Locate the cell with the specified text and output its (X, Y) center coordinate. 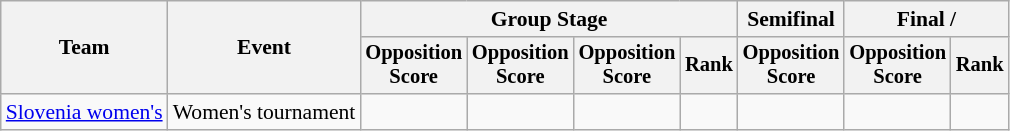
Women's tournament (264, 112)
Event (264, 48)
Slovenia women's (84, 112)
Team (84, 48)
Final / (926, 19)
Semifinal (792, 19)
Group Stage (548, 19)
